For the text-containing cell, return its midpoint in (X, Y) coordinate format. 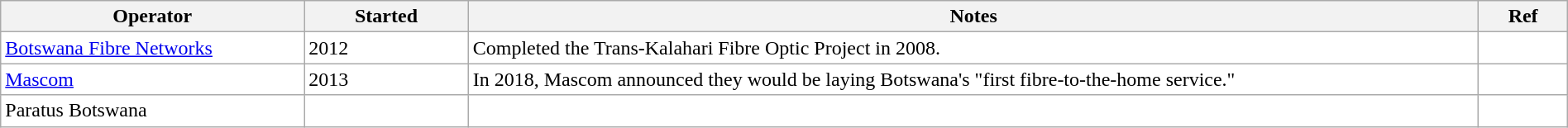
Completed the Trans-Kalahari Fibre Optic Project in 2008. (973, 48)
2012 (386, 48)
Started (386, 17)
Ref (1523, 17)
2013 (386, 79)
In 2018, Mascom announced they would be laying Botswana's "first fibre-to-the-home service." (973, 79)
Notes (973, 17)
Operator (152, 17)
Paratus Botswana (152, 111)
Botswana Fibre Networks (152, 48)
Mascom (152, 79)
